Extract the [X, Y] coordinate from the center of the cell holding the provided text.  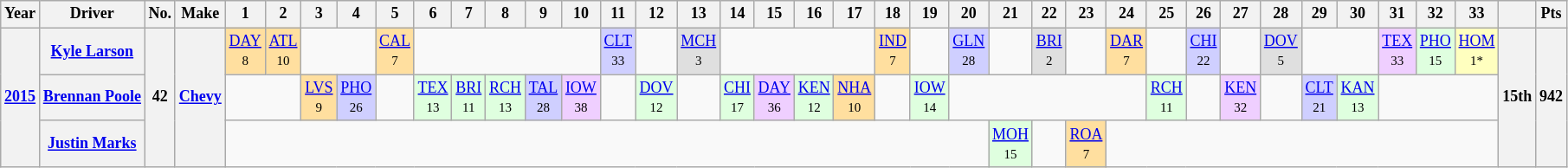
27 [1241, 14]
8 [506, 14]
2015 [21, 97]
13 [699, 14]
BRI2 [1049, 51]
5 [395, 14]
HOM1* [1477, 51]
CAL7 [395, 51]
6 [433, 14]
DAY8 [245, 51]
Chevy [200, 97]
KEN32 [1241, 98]
26 [1203, 14]
IOW38 [582, 98]
BRI11 [469, 98]
MOH15 [1011, 144]
33 [1477, 14]
42 [159, 97]
DAY36 [774, 98]
16 [814, 14]
28 [1281, 14]
15 [774, 14]
21 [1011, 14]
18 [894, 14]
Year [21, 14]
ROA7 [1086, 144]
CLT21 [1320, 98]
IND7 [894, 51]
31 [1397, 14]
7 [469, 14]
CHI17 [738, 98]
Pts [1552, 14]
CHI22 [1203, 51]
KEN12 [814, 98]
22 [1049, 14]
TAL28 [543, 98]
DOV12 [656, 98]
DOV5 [1281, 51]
29 [1320, 14]
DAR7 [1127, 51]
4 [357, 14]
ATL10 [283, 51]
RCH13 [506, 98]
9 [543, 14]
30 [1358, 14]
Make [200, 14]
2 [283, 14]
NHA10 [855, 98]
Brennan Poole [92, 98]
17 [855, 14]
GLN28 [969, 51]
942 [1552, 97]
Driver [92, 14]
MCH3 [699, 51]
3 [319, 14]
LVS9 [319, 98]
14 [738, 14]
TEX13 [433, 98]
23 [1086, 14]
24 [1127, 14]
RCH11 [1166, 98]
Kyle Larson [92, 51]
TEX33 [1397, 51]
11 [618, 14]
19 [930, 14]
12 [656, 14]
KAN13 [1358, 98]
Justin Marks [92, 144]
10 [582, 14]
25 [1166, 14]
20 [969, 14]
32 [1436, 14]
PHO26 [357, 98]
No. [159, 14]
IOW14 [930, 98]
CLT33 [618, 51]
1 [245, 14]
PHO15 [1436, 51]
15th [1517, 97]
